Determine the (x, y) coordinate at the center of the cell enclosing the given text.  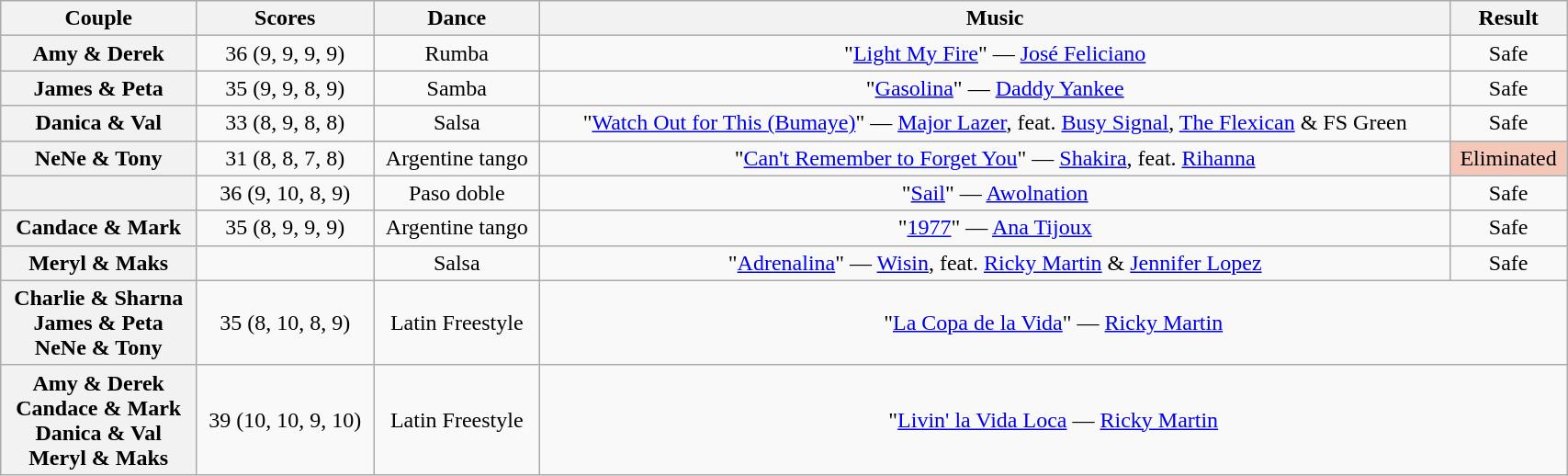
"Sail" — Awolnation (996, 193)
"Can't Remember to Forget You" — Shakira, feat. Rihanna (996, 158)
"Adrenalina" — Wisin, feat. Ricky Martin & Jennifer Lopez (996, 263)
"Livin' la Vida Loca — Ricky Martin (1054, 419)
Charlie & SharnaJames & PetaNeNe & Tony (99, 323)
James & Peta (99, 88)
Dance (457, 18)
Samba (457, 88)
Meryl & Maks (99, 263)
"La Copa de la Vida" — Ricky Martin (1054, 323)
"Watch Out for This (Bumaye)" — Major Lazer, feat. Busy Signal, The Flexican & FS Green (996, 123)
36 (9, 9, 9, 9) (285, 53)
36 (9, 10, 8, 9) (285, 193)
Danica & Val (99, 123)
31 (8, 8, 7, 8) (285, 158)
"Gasolina" — Daddy Yankee (996, 88)
35 (8, 9, 9, 9) (285, 228)
NeNe & Tony (99, 158)
Rumba (457, 53)
39 (10, 10, 9, 10) (285, 419)
Scores (285, 18)
Result (1508, 18)
35 (8, 10, 8, 9) (285, 323)
33 (8, 9, 8, 8) (285, 123)
Couple (99, 18)
Amy & DerekCandace & MarkDanica & ValMeryl & Maks (99, 419)
Eliminated (1508, 158)
Amy & Derek (99, 53)
35 (9, 9, 8, 9) (285, 88)
"Light My Fire" — José Feliciano (996, 53)
Candace & Mark (99, 228)
"1977" — Ana Tijoux (996, 228)
Paso doble (457, 193)
Music (996, 18)
